Detect which cell encompasses the target text, then output its [X, Y] center coordinate. 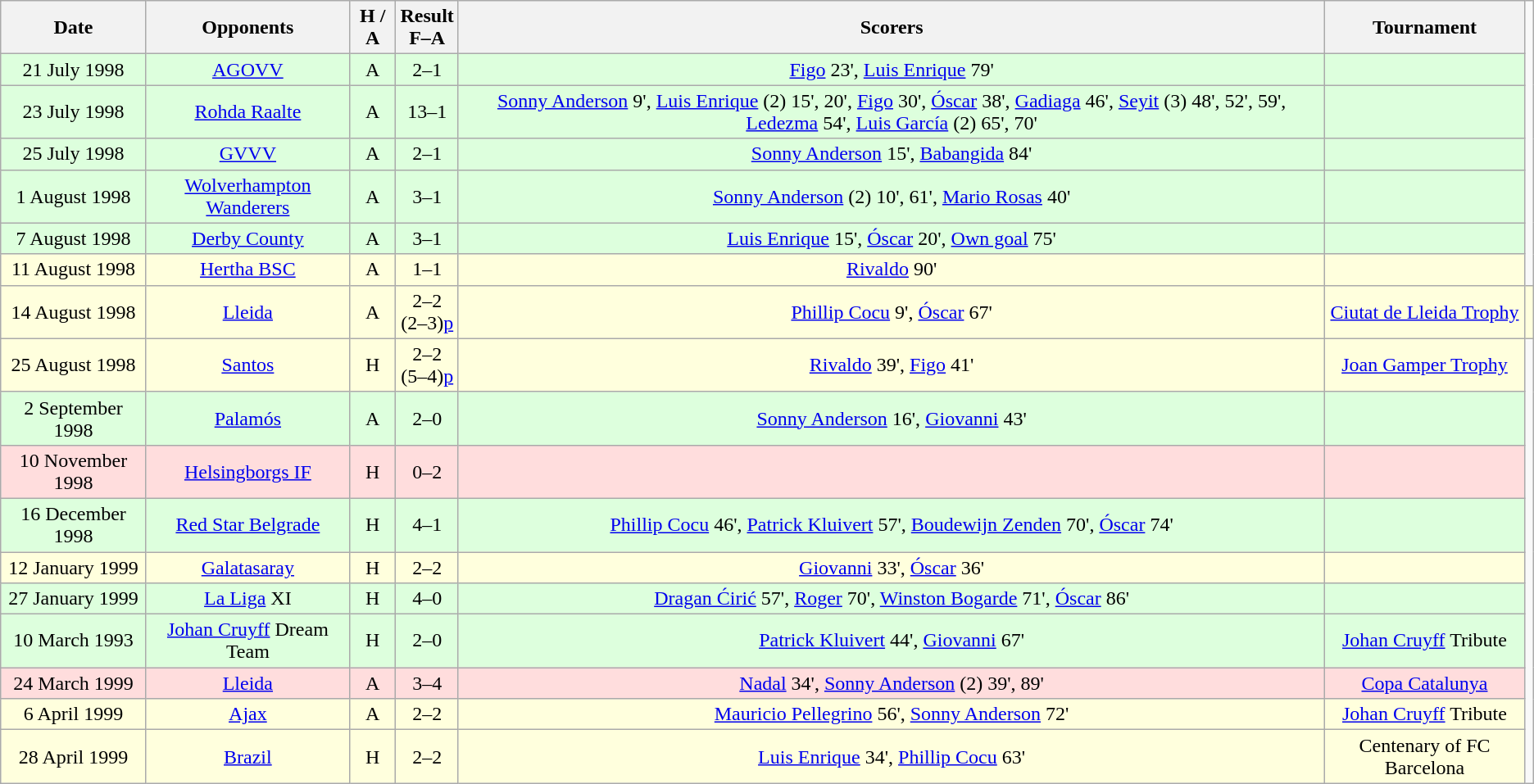
23 July 1998 [74, 111]
13–1 [427, 111]
Red Star Belgrade [247, 524]
La Liga XI [247, 599]
16 December 1998 [74, 524]
6 April 1999 [74, 714]
Johan Cruyff Dream Team [247, 641]
2–2(2–3)p [427, 311]
Sonny Anderson (2) 10', 61', Mario Rosas 40' [892, 197]
11 August 1998 [74, 270]
10 March 1993 [74, 641]
Patrick Kluivert 44', Giovanni 67' [892, 641]
12 January 1999 [74, 568]
Sonny Anderson 16', Giovanni 43' [892, 418]
Figo 23', Luis Enrique 79' [892, 70]
Rivaldo 39', Figo 41' [892, 365]
10 November 1998 [74, 472]
27 January 1999 [74, 599]
Mauricio Pellegrino 56', Sonny Anderson 72' [892, 714]
Luis Enrique 34', Phillip Cocu 63' [892, 757]
Centenary of FC Barcelona [1424, 757]
Helsingborgs IF [247, 472]
3–4 [427, 683]
Phillip Cocu 46', Patrick Kluivert 57', Boudewijn Zenden 70', Óscar 74' [892, 524]
Nadal 34', Sonny Anderson (2) 39', 89' [892, 683]
Derby County [247, 238]
Galatasaray [247, 568]
28 April 1999 [74, 757]
GVVV [247, 154]
Copa Catalunya [1424, 683]
Santos [247, 365]
H / A [372, 28]
Rohda Raalte [247, 111]
21 July 1998 [74, 70]
4–1 [427, 524]
Opponents [247, 28]
Phillip Cocu 9', Óscar 67' [892, 311]
Ajax [247, 714]
4–0 [427, 599]
Giovanni 33', Óscar 36' [892, 568]
24 March 1999 [74, 683]
Date [74, 28]
1 August 1998 [74, 197]
2 September 1998 [74, 418]
Brazil [247, 757]
Palamós [247, 418]
Ciutat de Lleida Trophy [1424, 311]
ResultF–A [427, 28]
25 July 1998 [74, 154]
Sonny Anderson 9', Luis Enrique (2) 15', 20', Figo 30', Óscar 38', Gadiaga 46', Seyit (3) 48', 52', 59', Ledezma 54', Luis García (2) 65', 70' [892, 111]
Hertha BSC [247, 270]
0–2 [427, 472]
Tournament [1424, 28]
AGOVV [247, 70]
Wolverhampton Wanderers [247, 197]
Rivaldo 90' [892, 270]
Joan Gamper Trophy [1424, 365]
1–1 [427, 270]
25 August 1998 [74, 365]
14 August 1998 [74, 311]
Scorers [892, 28]
Dragan Ćirić 57', Roger 70', Winston Bogarde 71', Óscar 86' [892, 599]
Luis Enrique 15', Óscar 20', Own goal 75' [892, 238]
7 August 1998 [74, 238]
Sonny Anderson 15', Babangida 84' [892, 154]
2–2(5–4)p [427, 365]
